Provide the (x, y) coordinate of the cell's center where the given text is located.  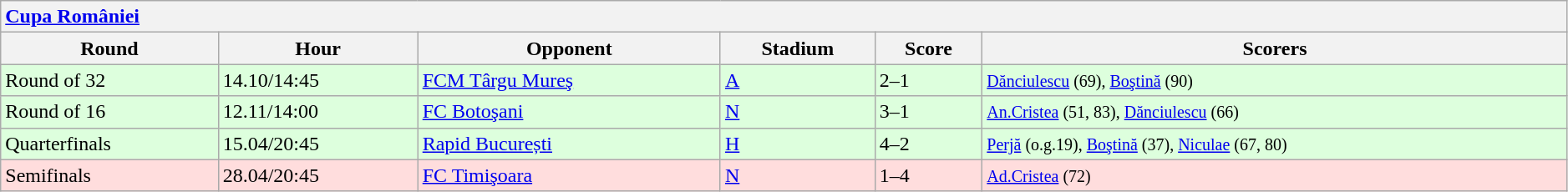
2–1 (929, 80)
Perjă (o.g.19), Boştină (37), Niculae (67, 80) (1275, 144)
12.11/14:00 (317, 112)
Hour (317, 48)
Stadium (797, 48)
14.10/14:45 (317, 80)
4–2 (929, 144)
FC Timişoara (569, 175)
An.Cristea (51, 83), Dănciulescu (66) (1275, 112)
3–1 (929, 112)
Quarterfinals (109, 144)
Dănciulescu (69), Boştină (90) (1275, 80)
Scorers (1275, 48)
FC Botoşani (569, 112)
Round of 32 (109, 80)
15.04/20:45 (317, 144)
Round (109, 48)
A (797, 80)
Ad.Cristea (72) (1275, 175)
Cupa României (784, 17)
Rapid București (569, 144)
H (797, 144)
Opponent (569, 48)
Round of 16 (109, 112)
Semifinals (109, 175)
1–4 (929, 175)
FCM Târgu Mureş (569, 80)
Score (929, 48)
28.04/20:45 (317, 175)
